Determine the [X, Y] coordinate at the center of the cell enclosing the given text.  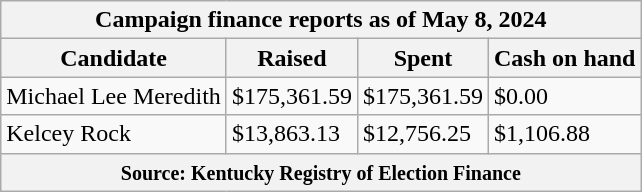
Spent [422, 58]
Kelcey Rock [114, 134]
$0.00 [565, 96]
$13,863.13 [292, 134]
Source: Kentucky Registry of Election Finance [321, 172]
$12,756.25 [422, 134]
Campaign finance reports as of May 8, 2024 [321, 20]
$1,106.88 [565, 134]
Cash on hand [565, 58]
Candidate [114, 58]
Michael Lee Meredith [114, 96]
Raised [292, 58]
